From the cell containing the given text, extract its center point as (X, Y) coordinate. 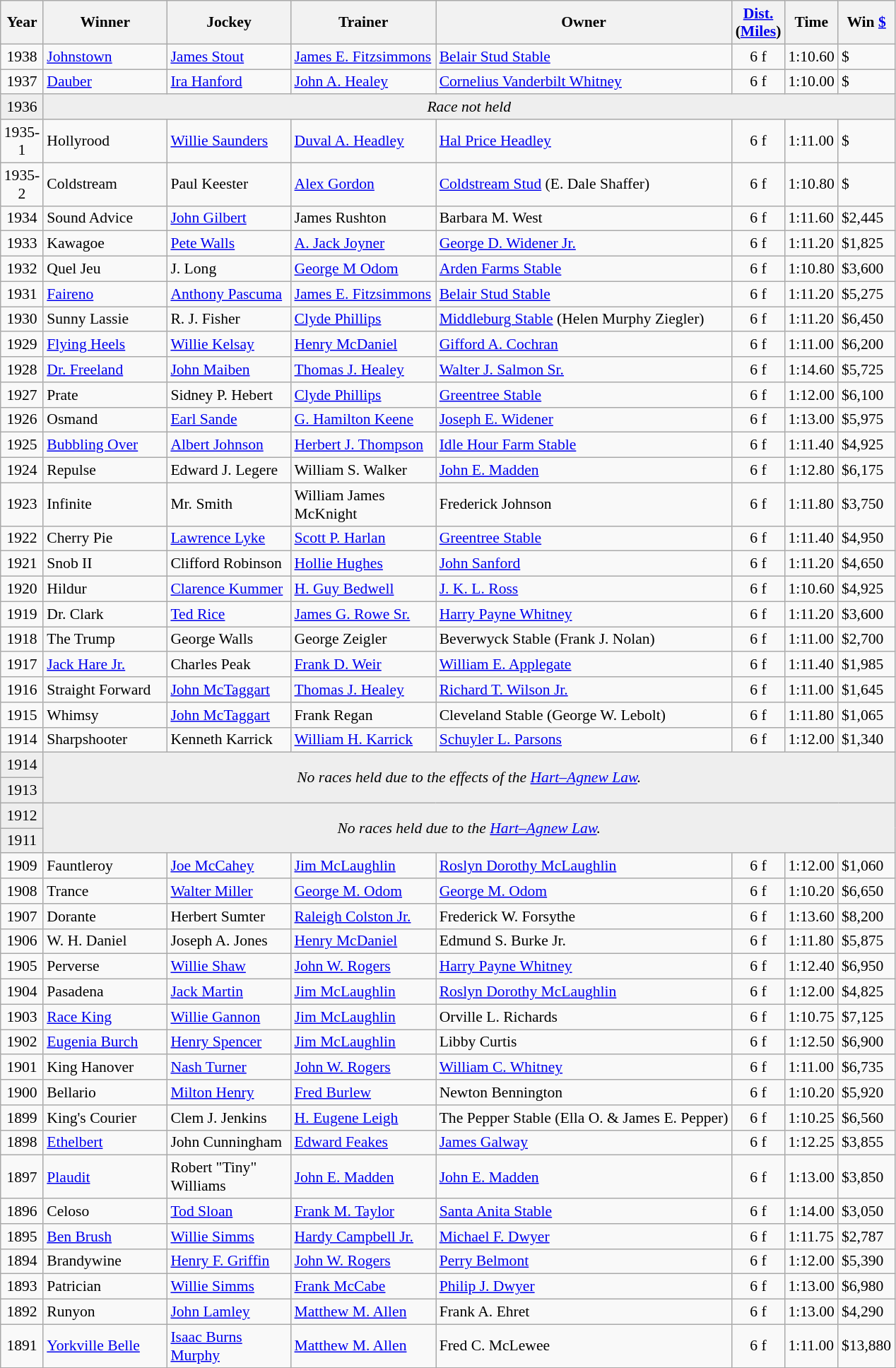
Fauntleroy (105, 866)
1929 (22, 345)
$3,855 (866, 1143)
Yorkville Belle (105, 1345)
1:12.25 (811, 1143)
Clem J. Jenkins (229, 1118)
Eugenia Burch (105, 1042)
Fred C. McLewee (584, 1345)
Ben Brush (105, 1237)
Brandywine (105, 1261)
Coldstream (105, 184)
Dist. (Miles) (759, 23)
Henry F. Griffin (229, 1261)
John Sanford (584, 564)
1938 (22, 57)
1892 (22, 1312)
1936 (22, 107)
$5,975 (866, 420)
$4,950 (866, 538)
Whimsy (105, 715)
1908 (22, 891)
1912 (22, 815)
1:14.00 (811, 1211)
1937 (22, 82)
1:10.75 (811, 1017)
George D. Widener Jr. (584, 244)
$6,900 (866, 1042)
Quel Jeu (105, 269)
$1,065 (866, 715)
Sunny Lassie (105, 319)
Robert "Tiny" Williams (229, 1177)
1893 (22, 1287)
1911 (22, 841)
Time (811, 23)
$6,175 (866, 471)
Johnstown (105, 57)
Henry Spencer (229, 1042)
Sharpshooter (105, 740)
1925 (22, 445)
$4,825 (866, 992)
William James McKnight (363, 505)
George Walls (229, 639)
Celoso (105, 1211)
J. Long (229, 269)
Michael F. Dwyer (584, 1237)
Santa Anita Stable (584, 1211)
Plaudit (105, 1177)
Coldstream Stud (E. Dale Shaffer) (584, 184)
1898 (22, 1143)
$2,445 (866, 218)
John Lamley (229, 1312)
1901 (22, 1068)
Pasadena (105, 992)
1:14.60 (811, 370)
1900 (22, 1092)
$5,390 (866, 1261)
1916 (22, 690)
1930 (22, 319)
$6,980 (866, 1287)
John Gilbert (229, 218)
James Stout (229, 57)
1923 (22, 505)
Ira Hanford (229, 82)
H. Guy Bedwell (363, 589)
1:10.00 (811, 82)
Runyon (105, 1312)
$13,880 (866, 1345)
Hal Price Headley (584, 141)
Cherry Pie (105, 538)
Albert Johnson (229, 445)
Nash Turner (229, 1068)
$5,920 (866, 1092)
Race not held (469, 107)
Dorante (105, 916)
Orville L. Richards (584, 1017)
$8,200 (866, 916)
Clifford Robinson (229, 564)
Herbert J. Thompson (363, 445)
1:12.40 (811, 967)
1907 (22, 916)
Infinite (105, 505)
Kenneth Karrick (229, 740)
1927 (22, 395)
H. Eugene Leigh (363, 1118)
1902 (22, 1042)
1899 (22, 1118)
Snob II (105, 564)
Anthony Pascuma (229, 294)
$6,650 (866, 891)
$2,787 (866, 1237)
Idle Hour Farm Stable (584, 445)
1920 (22, 589)
Cleveland Stable (George W. Lebolt) (584, 715)
Paul Keester (229, 184)
Arden Farms Stable (584, 269)
Frank M. Taylor (363, 1211)
Jack Hare Jr. (105, 665)
George M Odom (363, 269)
Alex Gordon (363, 184)
Milton Henry (229, 1092)
$3,050 (866, 1211)
Hildur (105, 589)
$4,650 (866, 564)
1906 (22, 941)
Charles Peak (229, 665)
Win $ (866, 23)
Gifford A. Cochran (584, 345)
Straight Forward (105, 690)
Walter J. Salmon Sr. (584, 370)
Repulse (105, 471)
Jack Martin (229, 992)
William H. Karrick (363, 740)
Edward Feakes (363, 1143)
Edmund S. Burke Jr. (584, 941)
1932 (22, 269)
1:12.80 (811, 471)
Hollyrood (105, 141)
King's Courier (105, 1118)
Owner (584, 23)
$7,125 (866, 1017)
George Zeigler (363, 639)
Richard T. Wilson Jr. (584, 690)
Fred Burlew (363, 1092)
Faireno (105, 294)
John A. Healey (363, 82)
1:11.60 (811, 218)
Middleburg Stable (Helen Murphy Ziegler) (584, 319)
1905 (22, 967)
Dauber (105, 82)
1935-1 (22, 141)
Herbert Sumter (229, 916)
Winner (105, 23)
Trance (105, 891)
$3,850 (866, 1177)
Willie Shaw (229, 967)
Cornelius Vanderbilt Whitney (584, 82)
1934 (22, 218)
William E. Applegate (584, 665)
Bubbling Over (105, 445)
$6,950 (866, 967)
A. Jack Joyner (363, 244)
1928 (22, 370)
1926 (22, 420)
Flying Heels (105, 345)
Pete Walls (229, 244)
No races held due to the Hart–Agnew Law. (469, 828)
Edward J. Legere (229, 471)
Frank McCabe (363, 1287)
Hardy Campbell Jr. (363, 1237)
Philip J. Dwyer (584, 1287)
W. H. Daniel (105, 941)
$6,200 (866, 345)
Earl Sande (229, 420)
$1,985 (866, 665)
Clarence Kummer (229, 589)
Willie Kelsay (229, 345)
Sound Advice (105, 218)
James Galway (584, 1143)
$5,275 (866, 294)
$1,825 (866, 244)
Willie Saunders (229, 141)
Joseph E. Widener (584, 420)
1895 (22, 1237)
No races held due to the effects of the Hart–Agnew Law. (469, 777)
Kawagoe (105, 244)
1909 (22, 866)
Frederick W. Forsythe (584, 916)
Hollie Hughes (363, 564)
1931 (22, 294)
Frank Regan (363, 715)
James Rushton (363, 218)
1935-2 (22, 184)
1:12.50 (811, 1042)
Beverwyck Stable (Frank J. Nolan) (584, 639)
James G. Rowe Sr. (363, 614)
Barbara M. West (584, 218)
Sidney P. Hebert (229, 395)
$1,060 (866, 866)
Joe McCahey (229, 866)
$2,700 (866, 639)
G. Hamilton Keene (363, 420)
Perry Belmont (584, 1261)
1:10.25 (811, 1118)
1904 (22, 992)
Scott P. Harlan (363, 538)
The Pepper Stable (Ella O. & James E. Pepper) (584, 1118)
$1,645 (866, 690)
1:13.60 (811, 916)
1896 (22, 1211)
William C. Whitney (584, 1068)
$3,750 (866, 505)
John Maiben (229, 370)
1921 (22, 564)
1913 (22, 791)
Bellario (105, 1092)
$6,560 (866, 1118)
Race King (105, 1017)
1933 (22, 244)
1919 (22, 614)
$6,100 (866, 395)
$6,735 (866, 1068)
$6,450 (866, 319)
Ted Rice (229, 614)
Perverse (105, 967)
1891 (22, 1345)
Ethelbert (105, 1143)
Mr. Smith (229, 505)
Dr. Freeland (105, 370)
Duval A. Headley (363, 141)
Lawrence Lyke (229, 538)
$5,725 (866, 370)
Frank D. Weir (363, 665)
1897 (22, 1177)
Isaac Burns Murphy (229, 1345)
John Cunningham (229, 1143)
Willie Gannon (229, 1017)
Trainer (363, 23)
Raleigh Colston Jr. (363, 916)
1903 (22, 1017)
The Trump (105, 639)
William S. Walker (363, 471)
Jockey (229, 23)
Patrician (105, 1287)
1915 (22, 715)
$5,875 (866, 941)
1924 (22, 471)
1917 (22, 665)
Walter Miller (229, 891)
Joseph A. Jones (229, 941)
Frederick Johnson (584, 505)
Tod Sloan (229, 1211)
Prate (105, 395)
King Hanover (105, 1068)
Schuyler L. Parsons (584, 740)
Dr. Clark (105, 614)
Year (22, 23)
1:11.75 (811, 1237)
1894 (22, 1261)
1922 (22, 538)
R. J. Fisher (229, 319)
$4,290 (866, 1312)
Libby Curtis (584, 1042)
$1,340 (866, 740)
Frank A. Ehret (584, 1312)
Osmand (105, 420)
Newton Bennington (584, 1092)
1918 (22, 639)
J. K. L. Ross (584, 589)
